For the text-containing cell, return its midpoint in (x, y) coordinate format. 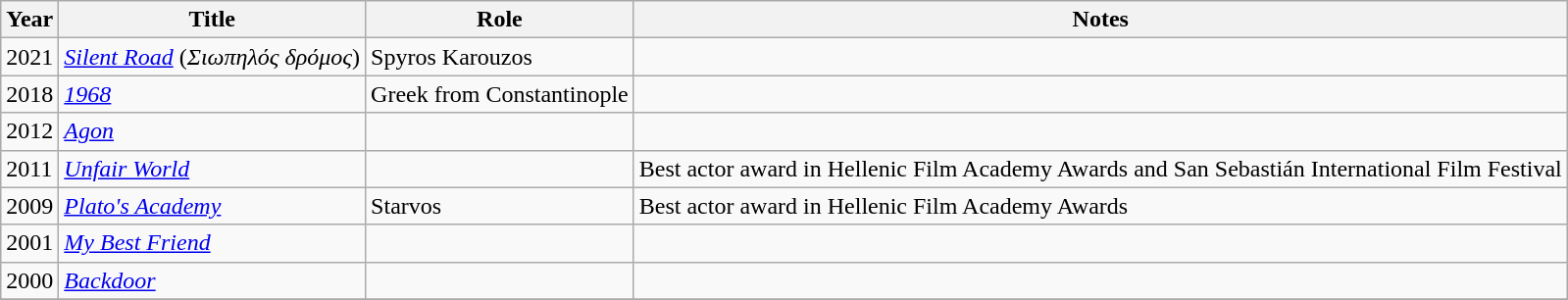
Best actor award in Hellenic Film Academy Awards and San Sebastián International Film Festival (1100, 169)
Best actor award in Hellenic Film Academy Awards (1100, 206)
Greek from Constantinople (500, 94)
Starvos (500, 206)
2018 (29, 94)
Agon (212, 131)
Year (29, 20)
Silent Road (Σιωπηλός δρόμος) (212, 57)
Notes (1100, 20)
2012 (29, 131)
Role (500, 20)
2021 (29, 57)
2000 (29, 280)
Plato's Academy (212, 206)
Unfair World (212, 169)
Spyros Karouzos (500, 57)
My Best Friend (212, 243)
Title (212, 20)
1968 (212, 94)
Backdoor (212, 280)
2001 (29, 243)
2011 (29, 169)
2009 (29, 206)
